Return the (X, Y) coordinate for the center point of the cell that contains the specified text.  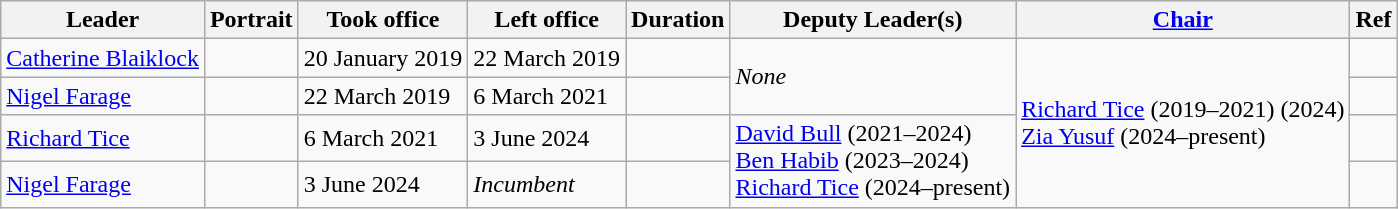
Took office (383, 20)
Incumbent (547, 184)
Left office (547, 20)
Portrait (251, 20)
David Bull (2021–2024)Ben Habib (2023–2024)Richard Tice (2024–present) (873, 161)
Duration (678, 20)
Richard Tice (103, 138)
20 January 2019 (383, 58)
Leader (103, 20)
None (873, 77)
Deputy Leader(s) (873, 20)
Ref (1374, 20)
Richard Tice (2019–2021) (2024)Zia Yusuf (2024–present) (1183, 123)
Chair (1183, 20)
Catherine Blaiklock (103, 58)
